Detect which cell encompasses the target text, then output its [x, y] center coordinate. 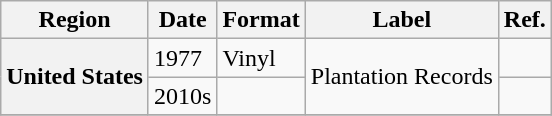
2010s [182, 96]
United States [75, 77]
Region [75, 20]
Format [261, 20]
Vinyl [261, 58]
Ref. [524, 20]
Date [182, 20]
Plantation Records [402, 77]
Label [402, 20]
1977 [182, 58]
